Determine the (x, y) coordinate at the center of the cell enclosing the given text.  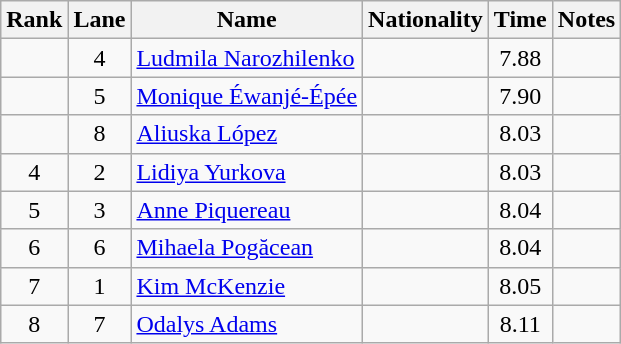
2 (100, 172)
Lidiya Yurkova (247, 172)
Aliuska López (247, 134)
3 (100, 210)
8.05 (520, 286)
7.90 (520, 96)
Nationality (426, 20)
Kim McKenzie (247, 286)
Odalys Adams (247, 324)
Anne Piquereau (247, 210)
Lane (100, 20)
Ludmila Narozhilenko (247, 58)
Notes (586, 20)
8.11 (520, 324)
Rank (34, 20)
Mihaela Pogăcean (247, 248)
Time (520, 20)
Monique Éwanjé-Épée (247, 96)
1 (100, 286)
7.88 (520, 58)
Name (247, 20)
